Find where the given text appears and provide that cell's center as (X, Y) coordinate. 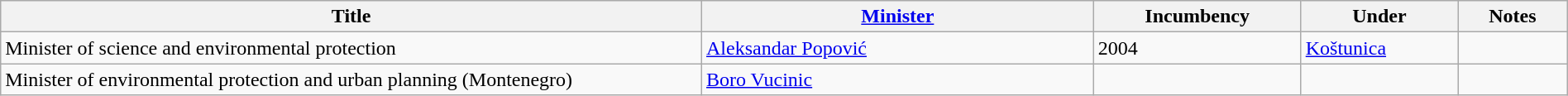
Minister (898, 17)
Notes (1513, 17)
Under (1379, 17)
Minister of science and environmental protection (351, 48)
2004 (1198, 48)
Boro Vucinic (898, 79)
Incumbency (1198, 17)
Aleksandar Popović (898, 48)
Minister of environmental protection and urban planning (Montenegro) (351, 79)
Title (351, 17)
Koštunica (1379, 48)
